Pinpoint the cell where the given text exists, returning its [x, y] midpoint coordinate. 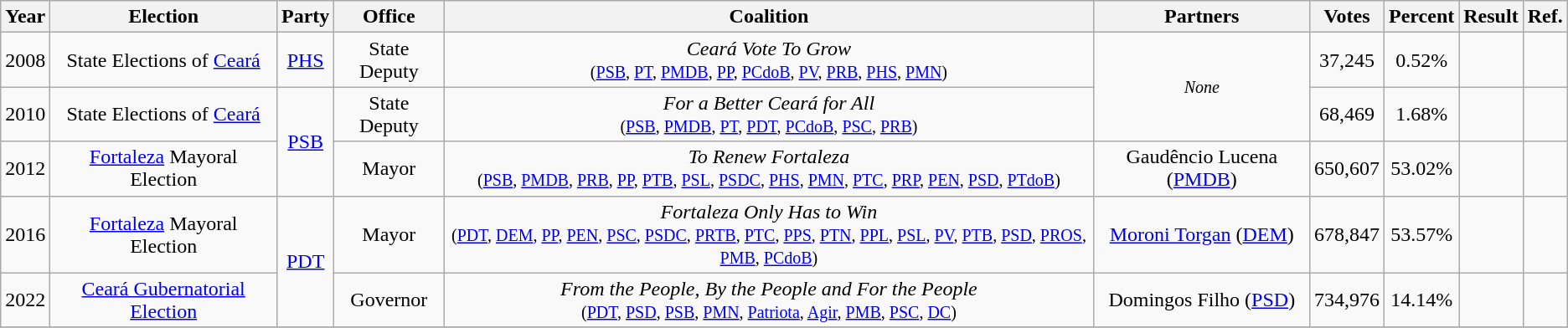
678,847 [1347, 234]
2022 [25, 300]
None [1201, 87]
Year [25, 17]
Office [389, 17]
Result [1491, 17]
Governor [389, 300]
53.57% [1422, 234]
For a Better Ceará for All(PSB, PMDB, PT, PDT, PCdoB, PSC, PRB) [769, 114]
From the People, By the People and For the People(PDT, PSD, PSB, PMN, Patriota, Agir, PMB, PSC, DC) [769, 300]
To Renew Fortaleza(PSB, PMDB, PRB, PP, PTB, PSL, PSDC, PHS, PMN, PTC, PRP, PEN, PSD, PTdoB) [769, 169]
Ref. [1545, 17]
37,245 [1347, 60]
Partners [1201, 17]
2016 [25, 234]
PHS [306, 60]
53.02% [1422, 169]
PDT [306, 261]
650,607 [1347, 169]
Ceará Vote To Grow(PSB, PT, PMDB, PP, PCdoB, PV, PRB, PHS, PMN) [769, 60]
734,976 [1347, 300]
14.14% [1422, 300]
Moroni Torgan (DEM) [1201, 234]
Fortaleza Only Has to Win(PDT, DEM, PP, PEN, PSC, PSDC, PRTB, PTC, PPS, PTN, PPL, PSL, PV, PTB, PSD, PROS, PMB, PCdoB) [769, 234]
Election [164, 17]
Ceará Gubernatorial Election [164, 300]
0.52% [1422, 60]
Votes [1347, 17]
1.68% [1422, 114]
Domingos Filho (PSD) [1201, 300]
Percent [1422, 17]
Party [306, 17]
2010 [25, 114]
2008 [25, 60]
Coalition [769, 17]
68,469 [1347, 114]
PSB [306, 141]
Gaudêncio Lucena (PMDB) [1201, 169]
2012 [25, 169]
